Determine the [X, Y] coordinate at the center of the cell enclosing the given text.  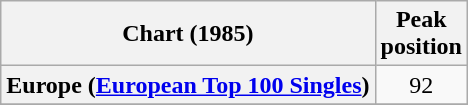
92 [421, 85]
Europe (European Top 100 Singles) [188, 85]
Chart (1985) [188, 34]
Peakposition [421, 34]
